From the cell containing the given text, extract its center point as (X, Y) coordinate. 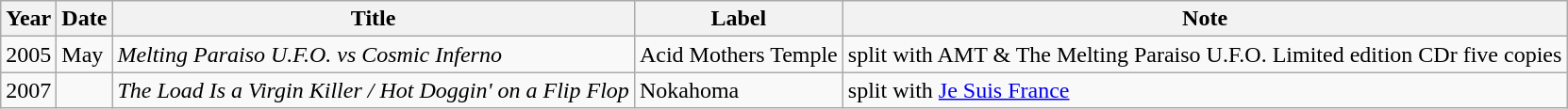
split with AMT & The Melting Paraiso U.F.O. Limited edition CDr five copies (1205, 54)
2007 (28, 90)
split with Je Suis France (1205, 90)
2005 (28, 54)
Label (738, 19)
May (85, 54)
The Load Is a Virgin Killer / Hot Doggin' on a Flip Flop (374, 90)
Date (85, 19)
Acid Mothers Temple (738, 54)
Note (1205, 19)
Title (374, 19)
Nokahoma (738, 90)
Melting Paraiso U.F.O. vs Cosmic Inferno (374, 54)
Year (28, 19)
